Pinpoint the cell where the given text exists, returning its (x, y) midpoint coordinate. 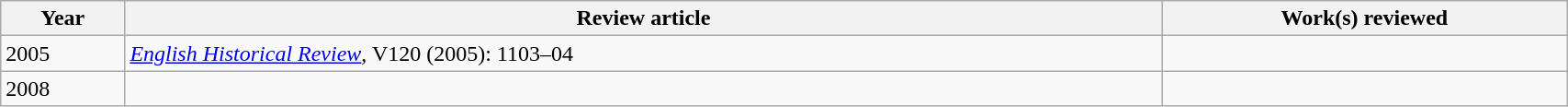
Year (62, 18)
Work(s) reviewed (1365, 18)
Review article (643, 18)
2005 (62, 53)
2008 (62, 89)
English Historical Review, V120 (2005): 1103–04 (643, 53)
